Scan for the cell matching the given text and deliver its (x, y) coordinate at center. 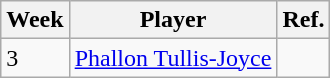
Phallon Tullis-Joyce (173, 58)
Week (35, 20)
Player (173, 20)
Ref. (304, 20)
3 (35, 58)
